Detect which cell encompasses the target text, then output its [X, Y] center coordinate. 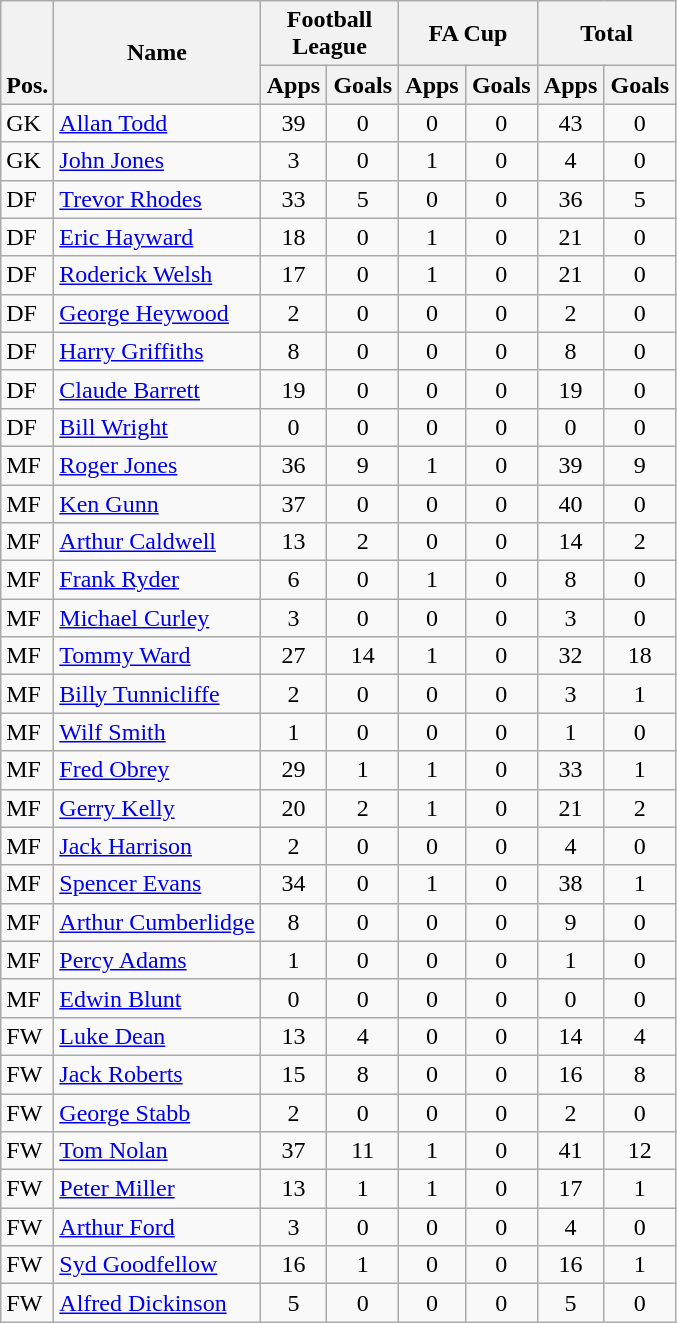
41 [570, 1151]
43 [570, 123]
6 [294, 580]
Roger Jones [157, 465]
Tommy Ward [157, 656]
FA Cup [468, 34]
Roderick Welsh [157, 275]
John Jones [157, 161]
George Stabb [157, 1113]
Gerry Kelly [157, 808]
Percy Adams [157, 960]
Total [606, 34]
34 [294, 884]
20 [294, 808]
Fred Obrey [157, 770]
Name [157, 52]
Syd Goodfellow [157, 1265]
Billy Tunnicliffe [157, 694]
27 [294, 656]
Michael Curley [157, 618]
11 [363, 1151]
Arthur Cumberlidge [157, 922]
12 [640, 1151]
Jack Harrison [157, 846]
29 [294, 770]
32 [570, 656]
40 [570, 503]
Peter Miller [157, 1189]
Eric Hayward [157, 237]
38 [570, 884]
Frank Ryder [157, 580]
Spencer Evans [157, 884]
Harry Griffiths [157, 351]
Bill Wright [157, 427]
Arthur Ford [157, 1227]
15 [294, 1074]
Luke Dean [157, 1036]
Allan Todd [157, 123]
Football League [330, 34]
Claude Barrett [157, 389]
Arthur Caldwell [157, 542]
Edwin Blunt [157, 998]
Tom Nolan [157, 1151]
Trevor Rhodes [157, 199]
Wilf Smith [157, 732]
Alfred Dickinson [157, 1303]
Jack Roberts [157, 1074]
George Heywood [157, 313]
Ken Gunn [157, 503]
Pos. [28, 52]
